Extract the (x, y) coordinate from the center of the cell holding the provided text.  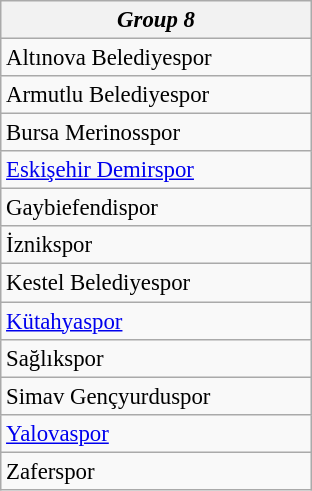
İznikspor (156, 245)
Sağlıkspor (156, 358)
Eskişehir Demirspor (156, 170)
Armutlu Belediyespor (156, 95)
Group 8 (156, 20)
Zaferspor (156, 471)
Kütahyaspor (156, 321)
Yalovaspor (156, 433)
Simav Gençyurduspor (156, 396)
Altınova Belediyespor (156, 58)
Gaybiefendispor (156, 208)
Kestel Belediyespor (156, 283)
Bursa Merinosspor (156, 133)
